Extract the (X, Y) coordinate from the center of the cell holding the provided text.  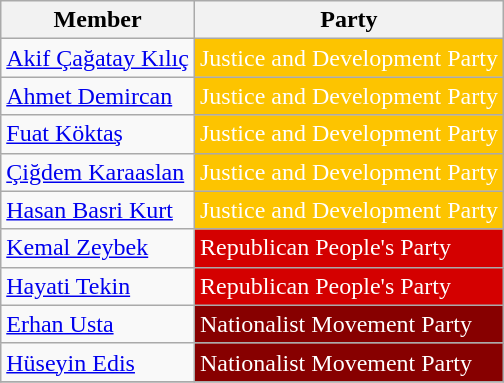
Ahmet Demircan (98, 96)
Kemal Zeybek (98, 248)
Hüseyin Edis (98, 362)
Hayati Tekin (98, 286)
Party (348, 20)
Akif Çağatay Kılıç (98, 58)
Fuat Köktaş (98, 134)
Erhan Usta (98, 324)
Çiğdem Karaaslan (98, 172)
Hasan Basri Kurt (98, 210)
Member (98, 20)
